For the text-containing cell, return its midpoint in [X, Y] coordinate format. 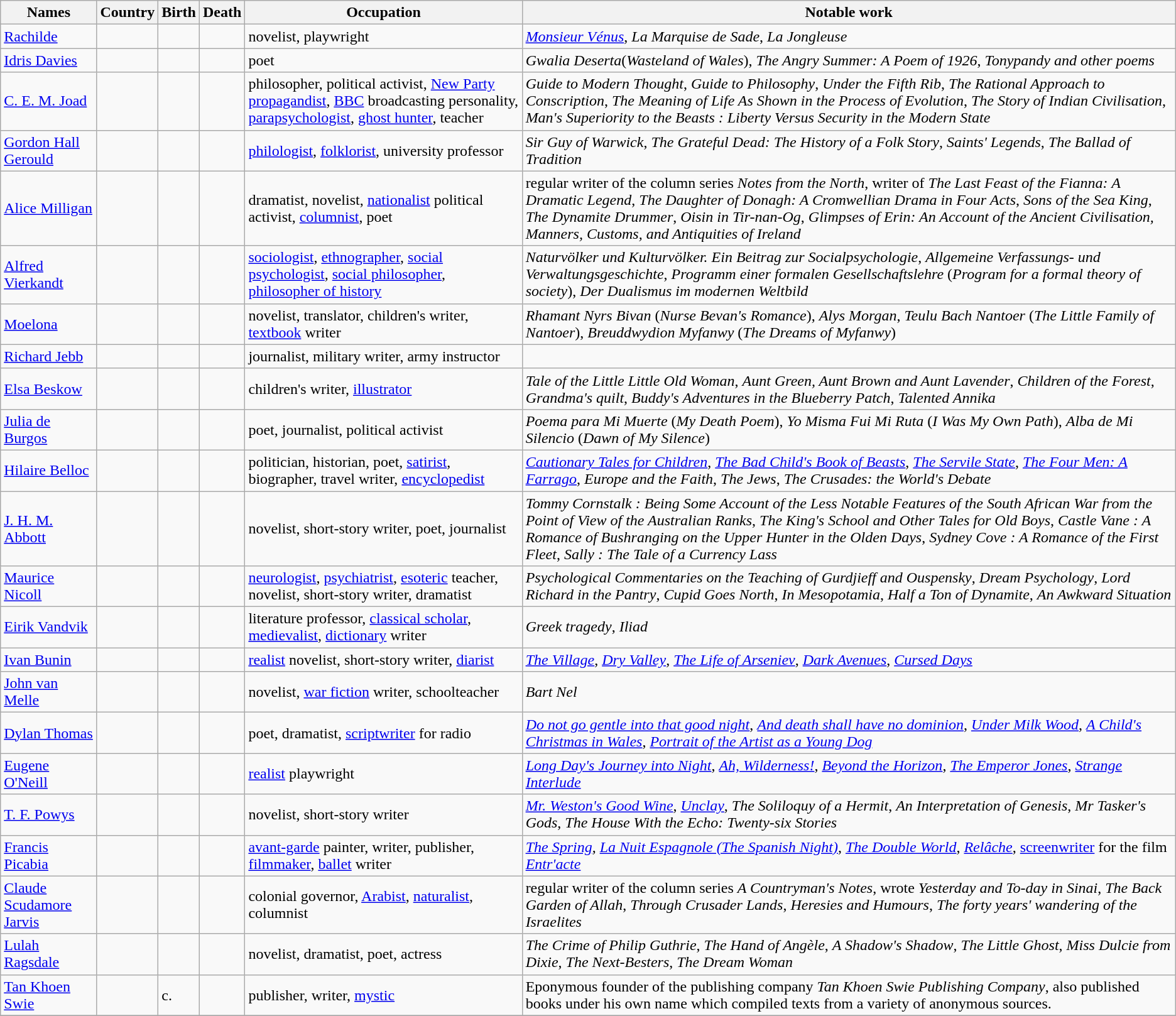
c. [179, 995]
Occupation [383, 13]
Alice Milligan [49, 209]
Idris Davies [49, 60]
Gwalia Deserta(Wasteland of Wales), The Angry Summer: A Poem of 1926, Tonypandy and other poems [849, 60]
Notable work [849, 13]
realist playwright [383, 774]
C. E. M. Joad [49, 101]
Dylan Thomas [49, 733]
Francis Picabia [49, 856]
Poema para Mi Muerte (My Death Poem), Yo Misma Fui Mi Ruta (I Was My Own Path), Alba de Mi Silencio (Dawn of My Silence) [849, 430]
Country [128, 13]
Birth [179, 13]
Monsieur Vénus, La Marquise de Sade, La Jongleuse [849, 36]
Julia de Burgos [49, 430]
novelist, short-story writer [383, 814]
novelist, dramatist, poet, actress [383, 954]
Moelona [49, 324]
novelist, short-story writer, poet, journalist [383, 529]
publisher, writer, mystic [383, 995]
neurologist, psychiatrist, esoteric teacher, novelist, short-story writer, dramatist [383, 587]
novelist, playwright [383, 36]
Rachilde [49, 36]
The Crime of Philip Guthrie, The Hand of Angèle, A Shadow's Shadow, The Little Ghost, Miss Dulcie from Dixie, The Next-Besters, The Dream Woman [849, 954]
Names [49, 13]
literature professor, classical scholar, medievalist, dictionary writer [383, 627]
journalist, military writer, army instructor [383, 356]
J. H. M. Abbott [49, 529]
poet [383, 60]
dramatist, novelist, nationalist political activist, columnist, poet [383, 209]
Elsa Beskow [49, 388]
poet, dramatist, scriptwriter for radio [383, 733]
Lulah Ragsdale [49, 954]
T. F. Powys [49, 814]
realist novelist, short-story writer, diarist [383, 660]
The Village, Dry Valley, The Life of Arseniev, Dark Avenues, Cursed Days [849, 660]
Tan Khoen Swie [49, 995]
The Spring, La Nuit Espagnole (The Spanish Night), The Double World, Relâche, screenwriter for the film Entr'acte [849, 856]
novelist, translator, children's writer, textbook writer [383, 324]
Maurice Nicoll [49, 587]
Greek tragedy, Iliad [849, 627]
Hilaire Belloc [49, 470]
Bart Nel [849, 692]
colonial governor, Arabist, naturalist, columnist [383, 905]
novelist, war fiction writer, schoolteacher [383, 692]
Sir Guy of Warwick, The Grateful Dead: The History of a Folk Story, Saints' Legends, The Ballad of Tradition [849, 151]
Long Day's Journey into Night, Ah, Wilderness!, Beyond the Horizon, The Emperor Jones, Strange Interlude [849, 774]
Ivan Bunin [49, 660]
Claude Scudamore Jarvis [49, 905]
Gordon Hall Gerould [49, 151]
Richard Jebb [49, 356]
avant-garde painter, writer, publisher, filmmaker, ballet writer [383, 856]
Death [222, 13]
children's writer, illustrator [383, 388]
sociologist, ethnographer, social psychologist, social philosopher, philosopher of history [383, 275]
politician, historian, poet, satirist, biographer, travel writer, encyclopedist [383, 470]
Eugene O'Neill [49, 774]
poet, journalist, political activist [383, 430]
philologist, folklorist, university professor [383, 151]
Alfred Vierkandt [49, 275]
Eirik Vandvik [49, 627]
John van Melle [49, 692]
philosopher, political activist, New Party propagandist, BBC broadcasting personality, parapsychologist, ghost hunter, teacher [383, 101]
